Determine the [x, y] coordinate at the center of the cell enclosing the given text.  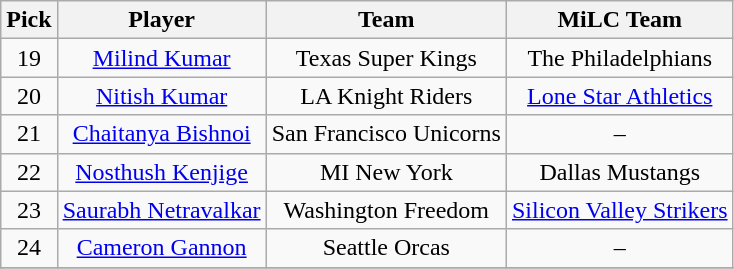
Milind Kumar [162, 58]
Lone Star Athletics [620, 96]
Silicon Valley Strikers [620, 210]
Pick [29, 20]
19 [29, 58]
23 [29, 210]
20 [29, 96]
MI New York [386, 172]
Saurabh Netravalkar [162, 210]
Seattle Orcas [386, 248]
Player [162, 20]
The Philadelphians [620, 58]
Washington Freedom [386, 210]
LA Knight Riders [386, 96]
Team [386, 20]
22 [29, 172]
Nitish Kumar [162, 96]
Texas Super Kings [386, 58]
21 [29, 134]
Dallas Mustangs [620, 172]
San Francisco Unicorns [386, 134]
Nosthush Kenjige [162, 172]
24 [29, 248]
Chaitanya Bishnoi [162, 134]
Cameron Gannon [162, 248]
MiLC Team [620, 20]
